Extract the [x, y] coordinate from the center of the cell holding the provided text.  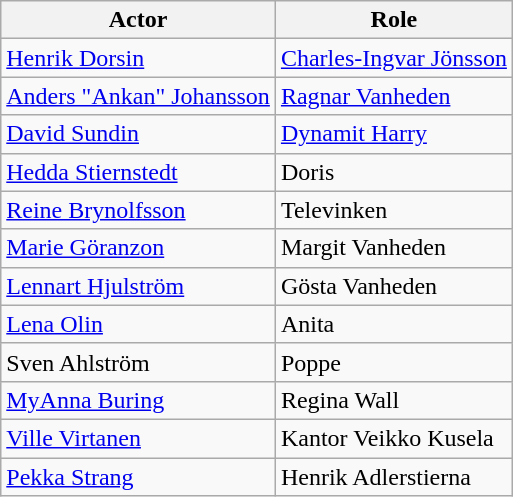
Reine Brynolfsson [138, 210]
Doris [394, 172]
Gösta Vanheden [394, 286]
Televinken [394, 210]
Hedda Stiernstedt [138, 172]
Margit Vanheden [394, 248]
Role [394, 20]
Anders "Ankan" Johansson [138, 96]
Actor [138, 20]
Marie Göranzon [138, 248]
Kantor Veikko Kusela [394, 438]
David Sundin [138, 134]
Lennart Hjulström [138, 286]
Pekka Strang [138, 477]
Regina Wall [394, 400]
Sven Ahlström [138, 362]
Henrik Dorsin [138, 58]
Anita [394, 324]
Charles-Ingvar Jönsson [394, 58]
MyAnna Buring [138, 400]
Dynamit Harry [394, 134]
Ragnar Vanheden [394, 96]
Lena Olin [138, 324]
Ville Virtanen [138, 438]
Henrik Adlerstierna [394, 477]
Poppe [394, 362]
